Capture the cell that displays the provided text and extract its (X, Y) central coordinate. 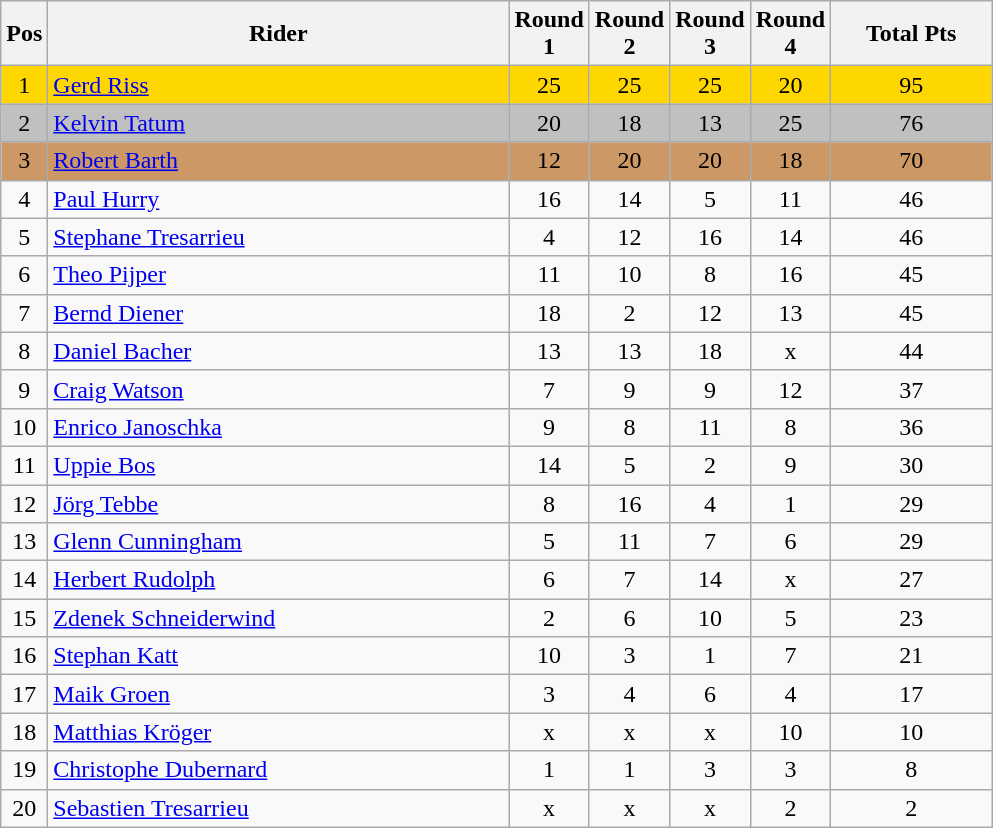
76 (912, 123)
Maik Groen (278, 694)
Herbert Rudolph (278, 580)
37 (912, 389)
Matthias Kröger (278, 732)
70 (912, 161)
Uppie Bos (278, 465)
Bernd Diener (278, 313)
Pos (24, 34)
21 (912, 656)
Gerd Riss (278, 85)
27 (912, 580)
30 (912, 465)
15 (24, 618)
Enrico Janoschka (278, 427)
Jörg Tebbe (278, 503)
Robert Barth (278, 161)
Round 1 (549, 34)
Zdenek Schneiderwind (278, 618)
19 (24, 770)
95 (912, 85)
Round 4 (790, 34)
Kelvin Tatum (278, 123)
23 (912, 618)
Round 2 (629, 34)
Glenn Cunningham (278, 542)
Theo Pijper (278, 275)
Total Pts (912, 34)
Stephan Katt (278, 656)
Paul Hurry (278, 199)
36 (912, 427)
Craig Watson (278, 389)
Sebastien Tresarrieu (278, 808)
Stephane Tresarrieu (278, 237)
Christophe Dubernard (278, 770)
Daniel Bacher (278, 351)
Round 3 (710, 34)
Rider (278, 34)
44 (912, 351)
